Provide the [x, y] coordinate of the cell's center where the given text is located.  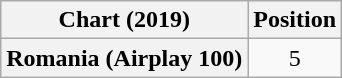
Chart (2019) [124, 20]
Romania (Airplay 100) [124, 58]
Position [295, 20]
5 [295, 58]
